Find where the given text appears and provide that cell's center as [x, y] coordinate. 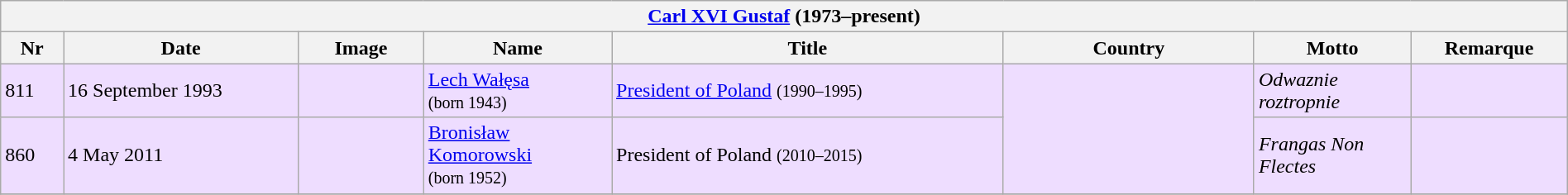
Motto [1331, 48]
Date [181, 48]
Remarque [1489, 48]
811 [32, 91]
Frangas Non Flectes [1331, 155]
Carl XVI Gustaf (1973–present) [784, 17]
4 May 2011 [181, 155]
Title [808, 48]
Lech Wałęsa(born 1943) [518, 91]
President of Poland (1990–1995) [808, 91]
860 [32, 155]
Image [361, 48]
Country [1128, 48]
Nr [32, 48]
Bronisław Komorowski(born 1952) [518, 155]
Name [518, 48]
16 September 1993 [181, 91]
President of Poland (2010–2015) [808, 155]
Odwaznie roztropnie [1331, 91]
